Capture the cell that displays the provided text and extract its (X, Y) central coordinate. 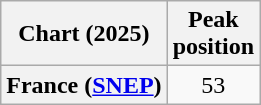
France (SNEP) (84, 85)
53 (213, 85)
Peakposition (213, 34)
Chart (2025) (84, 34)
